Output the (X, Y) coordinate of the center of the cell containing the given text.  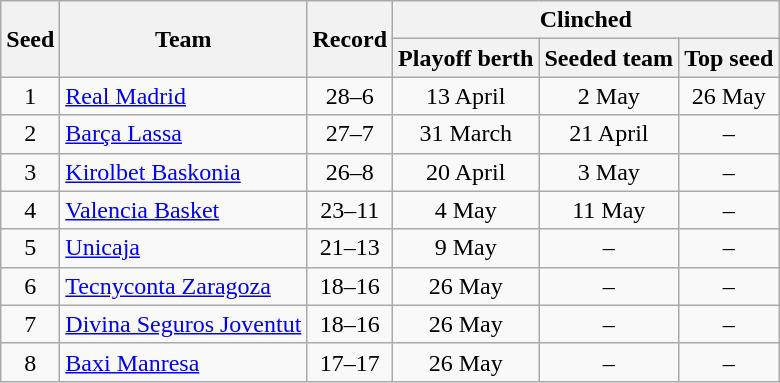
5 (30, 248)
Clinched (586, 20)
20 April (466, 172)
1 (30, 96)
26–8 (350, 172)
17–17 (350, 362)
3 May (609, 172)
Seeded team (609, 58)
Playoff berth (466, 58)
Top seed (729, 58)
7 (30, 324)
Real Madrid (184, 96)
Seed (30, 39)
23–11 (350, 210)
31 March (466, 134)
21–13 (350, 248)
2 May (609, 96)
3 (30, 172)
4 May (466, 210)
Barça Lassa (184, 134)
28–6 (350, 96)
9 May (466, 248)
6 (30, 286)
27–7 (350, 134)
21 April (609, 134)
Valencia Basket (184, 210)
Baxi Manresa (184, 362)
Unicaja (184, 248)
Team (184, 39)
2 (30, 134)
13 April (466, 96)
4 (30, 210)
Divina Seguros Joventut (184, 324)
Record (350, 39)
8 (30, 362)
Kirolbet Baskonia (184, 172)
11 May (609, 210)
Tecnyconta Zaragoza (184, 286)
